Output the (x, y) coordinate of the center of the cell containing the given text.  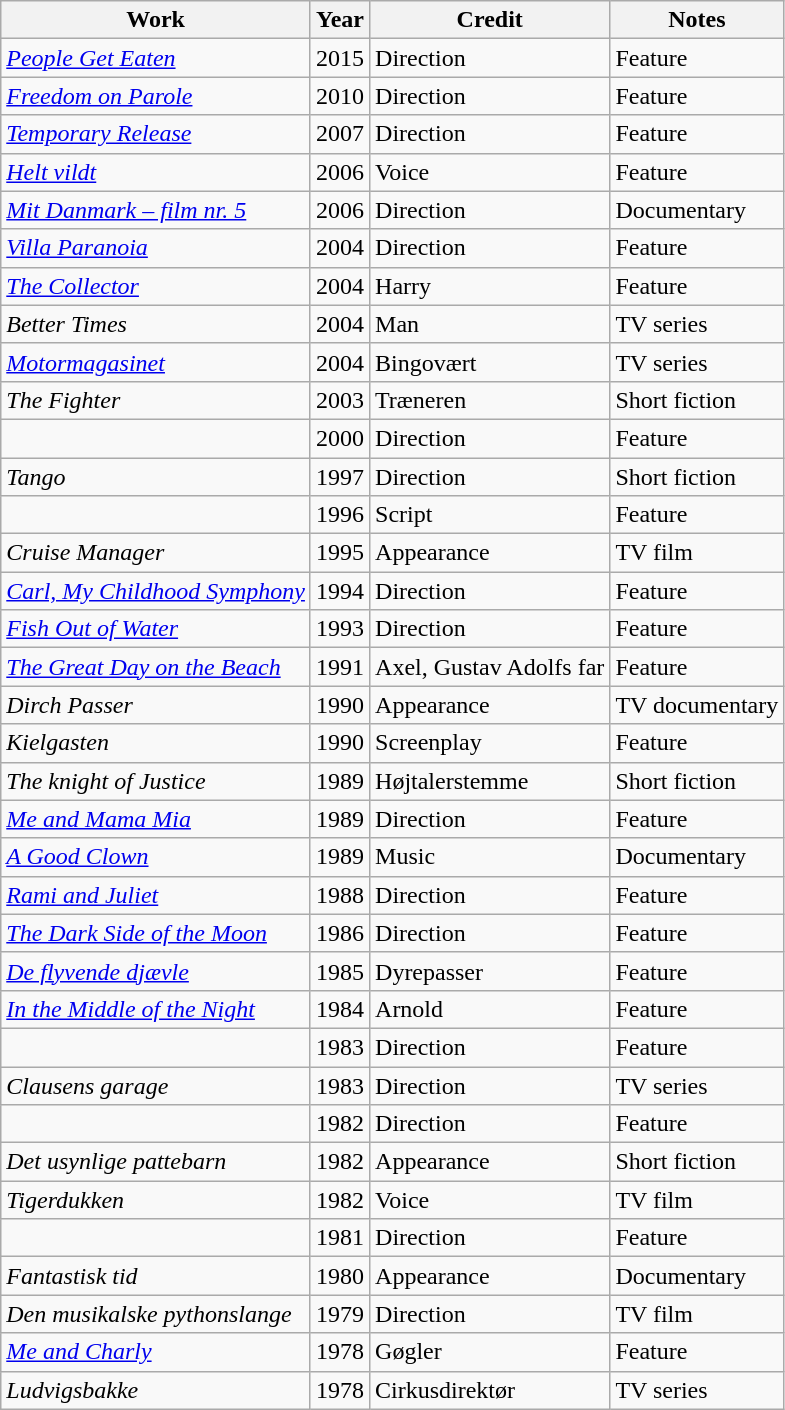
Bingovært (490, 362)
1985 (340, 971)
Arnold (490, 1009)
Ludvigsbakke (156, 1390)
1980 (340, 1276)
Rami and Juliet (156, 895)
The Collector (156, 286)
Freedom on Parole (156, 96)
The Fighter (156, 400)
2007 (340, 134)
Træneren (490, 400)
Det usynlige pattebarn (156, 1162)
Man (490, 324)
Music (490, 857)
Mit Danmark – film nr. 5 (156, 210)
Me and Charly (156, 1352)
Tango (156, 477)
The knight of Justice (156, 781)
Cruise Manager (156, 553)
Tigerdukken (156, 1200)
1993 (340, 629)
A Good Clown (156, 857)
Kielgasten (156, 743)
1997 (340, 477)
People Get Eaten (156, 58)
1994 (340, 591)
Villa Paranoia (156, 248)
1986 (340, 933)
1988 (340, 895)
Fantastisk tid (156, 1276)
Me and Mama Mia (156, 819)
Motormagasinet (156, 362)
Carl, My Childhood Symphony (156, 591)
2010 (340, 96)
Fish Out of Water (156, 629)
Year (340, 20)
Notes (697, 20)
Script (490, 515)
Work (156, 20)
Clausens garage (156, 1085)
The Dark Side of the Moon (156, 933)
2003 (340, 400)
Højtalerstemme (490, 781)
Cirkusdirektør (490, 1390)
Screenplay (490, 743)
Gøgler (490, 1352)
Temporary Release (156, 134)
Credit (490, 20)
In the Middle of the Night (156, 1009)
Axel, Gustav Adolfs far (490, 667)
TV documentary (697, 705)
Harry (490, 286)
Den musikalske pythonslange (156, 1314)
1996 (340, 515)
1981 (340, 1238)
De flyvende djævle (156, 971)
1995 (340, 553)
Dirch Passer (156, 705)
1984 (340, 1009)
1979 (340, 1314)
Dyrepasser (490, 971)
Helt vildt (156, 172)
Better Times (156, 324)
2000 (340, 438)
2015 (340, 58)
1991 (340, 667)
The Great Day on the Beach (156, 667)
